Find where the given text appears and provide that cell's center as [x, y] coordinate. 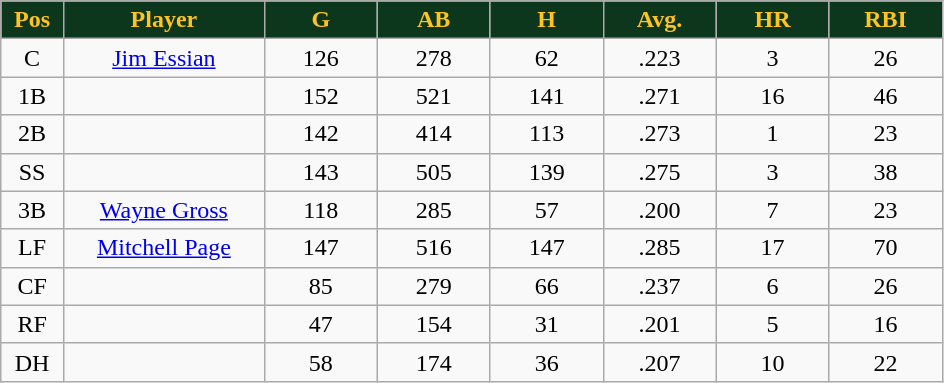
Jim Essian [164, 58]
1 [772, 134]
126 [320, 58]
Player [164, 20]
LF [32, 248]
142 [320, 134]
SS [32, 172]
5 [772, 324]
141 [546, 96]
521 [434, 96]
516 [434, 248]
G [320, 20]
.200 [660, 210]
Pos [32, 20]
RBI [886, 20]
Mitchell Page [164, 248]
47 [320, 324]
36 [546, 362]
6 [772, 286]
58 [320, 362]
46 [886, 96]
.207 [660, 362]
414 [434, 134]
62 [546, 58]
.275 [660, 172]
AB [434, 20]
Wayne Gross [164, 210]
2B [32, 134]
HR [772, 20]
118 [320, 210]
.237 [660, 286]
505 [434, 172]
RF [32, 324]
.273 [660, 134]
174 [434, 362]
143 [320, 172]
3B [32, 210]
.271 [660, 96]
278 [434, 58]
7 [772, 210]
DH [32, 362]
.201 [660, 324]
22 [886, 362]
H [546, 20]
CF [32, 286]
70 [886, 248]
10 [772, 362]
85 [320, 286]
1B [32, 96]
31 [546, 324]
.223 [660, 58]
152 [320, 96]
57 [546, 210]
C [32, 58]
113 [546, 134]
154 [434, 324]
Avg. [660, 20]
66 [546, 286]
17 [772, 248]
139 [546, 172]
279 [434, 286]
.285 [660, 248]
38 [886, 172]
285 [434, 210]
